Extract the (x, y) coordinate from the center of the cell holding the provided text.  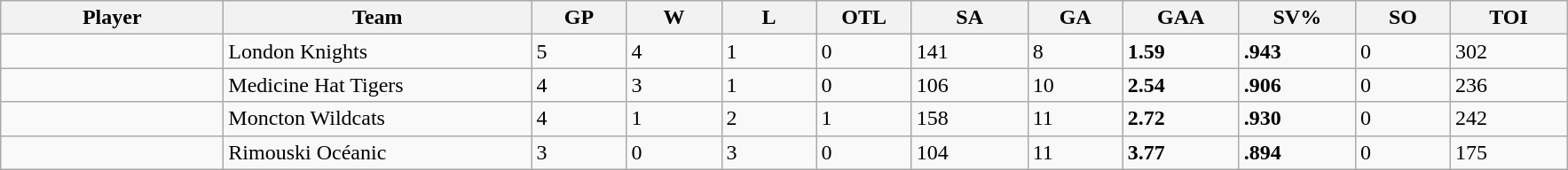
Rimouski Océanic (378, 152)
302 (1509, 51)
175 (1509, 152)
141 (969, 51)
Medicine Hat Tigers (378, 85)
.930 (1297, 119)
10 (1076, 85)
OTL (864, 18)
.894 (1297, 152)
104 (969, 152)
GA (1076, 18)
London Knights (378, 51)
L (768, 18)
Moncton Wildcats (378, 119)
Player (112, 18)
2.72 (1180, 119)
SV% (1297, 18)
158 (969, 119)
1.59 (1180, 51)
3.77 (1180, 152)
GAA (1180, 18)
.943 (1297, 51)
Team (378, 18)
236 (1509, 85)
5 (579, 51)
SO (1402, 18)
SA (969, 18)
.906 (1297, 85)
2 (768, 119)
2.54 (1180, 85)
106 (969, 85)
GP (579, 18)
TOI (1509, 18)
242 (1509, 119)
8 (1076, 51)
W (674, 18)
